From the cell containing the given text, extract its center point as (X, Y) coordinate. 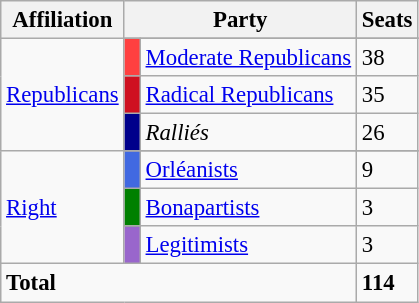
35 (386, 95)
Bonapartists (248, 208)
Orléanists (248, 170)
Right (62, 208)
Republicans (62, 96)
38 (386, 58)
114 (386, 283)
9 (386, 170)
Ralliés (248, 133)
Radical Republicans (248, 95)
Seats (386, 20)
Moderate Republicans (248, 58)
Affiliation (62, 20)
Party (240, 20)
Total (179, 283)
26 (386, 133)
Legitimists (248, 245)
